Search for the cell housing the specified text and yield its [X, Y] center coordinate. 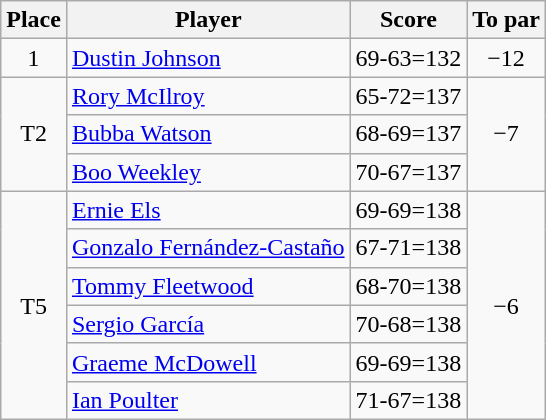
T2 [34, 134]
65-72=137 [408, 96]
Tommy Fleetwood [208, 286]
T5 [34, 305]
Score [408, 20]
Bubba Watson [208, 134]
Rory McIlroy [208, 96]
70-68=138 [408, 324]
Ian Poulter [208, 400]
Dustin Johnson [208, 58]
Place [34, 20]
Ernie Els [208, 210]
70-67=137 [408, 172]
Player [208, 20]
To par [506, 20]
Sergio García [208, 324]
Graeme McDowell [208, 362]
69-63=132 [408, 58]
71-67=138 [408, 400]
68-70=138 [408, 286]
−7 [506, 134]
67-71=138 [408, 248]
Gonzalo Fernández-Castaño [208, 248]
−12 [506, 58]
68-69=137 [408, 134]
1 [34, 58]
−6 [506, 305]
Boo Weekley [208, 172]
